Determine the (x, y) coordinate at the center of the cell enclosing the given text.  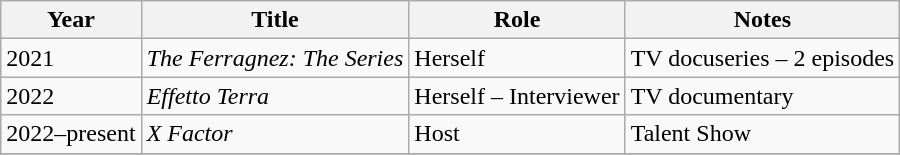
Year (71, 20)
Herself – Interviewer (517, 96)
TV documentary (762, 96)
TV docuseries – 2 episodes (762, 58)
Host (517, 134)
Notes (762, 20)
Effetto Terra (275, 96)
2021 (71, 58)
Role (517, 20)
Talent Show (762, 134)
2022 (71, 96)
Herself (517, 58)
X Factor (275, 134)
The Ferragnez: The Series (275, 58)
Title (275, 20)
2022–present (71, 134)
